Determine the (x, y) coordinate at the center of the cell enclosing the given text.  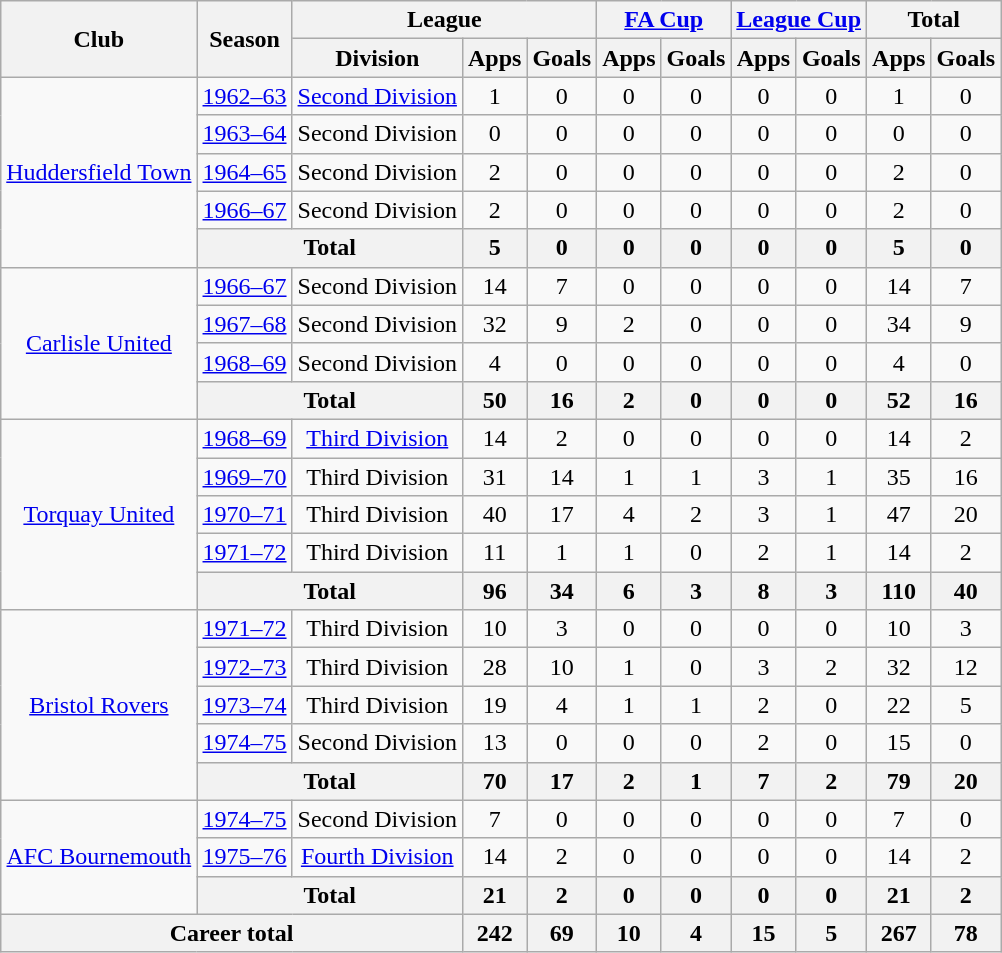
242 (494, 933)
79 (899, 781)
1970–71 (244, 515)
12 (966, 667)
Fourth Division (377, 857)
96 (494, 591)
Club (99, 39)
50 (494, 400)
Career total (232, 933)
1972–73 (244, 667)
Torquay United (99, 514)
Carlisle United (99, 343)
11 (494, 553)
52 (899, 400)
110 (899, 591)
8 (764, 591)
6 (629, 591)
1962–63 (244, 96)
1975–76 (244, 857)
28 (494, 667)
League (444, 20)
Division (377, 58)
13 (494, 743)
AFC Bournemouth (99, 857)
69 (562, 933)
Season (244, 39)
1973–74 (244, 705)
1963–64 (244, 134)
League Cup (799, 20)
31 (494, 477)
1967–68 (244, 324)
22 (899, 705)
1964–65 (244, 172)
1969–70 (244, 477)
Huddersfield Town (99, 172)
47 (899, 515)
70 (494, 781)
19 (494, 705)
35 (899, 477)
78 (966, 933)
267 (899, 933)
FA Cup (664, 20)
Bristol Rovers (99, 705)
